Determine the [x, y] coordinate at the center of the cell enclosing the given text.  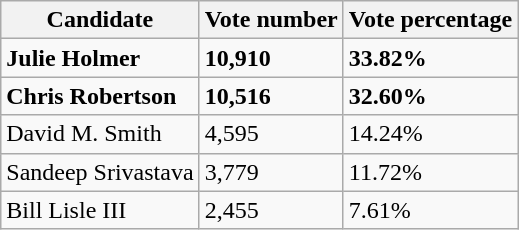
Sandeep Srivastava [100, 172]
Vote number [271, 20]
7.61% [430, 210]
3,779 [271, 172]
10,910 [271, 58]
Bill Lisle III [100, 210]
2,455 [271, 210]
Candidate [100, 20]
33.82% [430, 58]
14.24% [430, 134]
4,595 [271, 134]
32.60% [430, 96]
11.72% [430, 172]
10,516 [271, 96]
Julie Holmer [100, 58]
David M. Smith [100, 134]
Vote percentage [430, 20]
Chris Robertson [100, 96]
